Search for the cell housing the specified text and yield its [x, y] center coordinate. 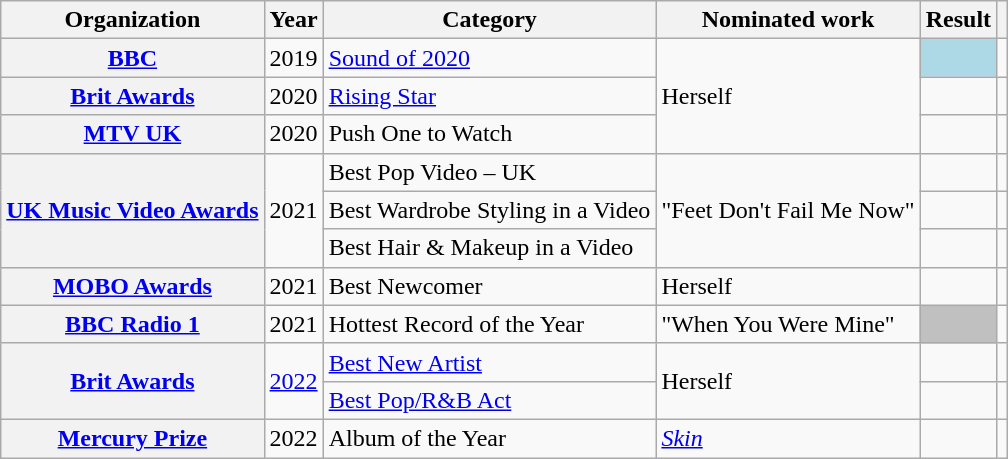
Best Wardrobe Styling in a Video [490, 210]
Best Hair & Makeup in a Video [490, 248]
Best Newcomer [490, 286]
Organization [132, 20]
"When You Were Mine" [788, 324]
Skin [788, 438]
BBC [132, 58]
Rising Star [490, 96]
Category [490, 20]
UK Music Video Awards [132, 210]
MTV UK [132, 134]
Hottest Record of the Year [490, 324]
Push One to Watch [490, 134]
2019 [294, 58]
Year [294, 20]
Best New Artist [490, 362]
Best Pop Video – UK [490, 172]
Best Pop/R&B Act [490, 400]
Sound of 2020 [490, 58]
Album of the Year [490, 438]
Nominated work [788, 20]
MOBO Awards [132, 286]
"Feet Don't Fail Me Now" [788, 210]
Result [958, 20]
Mercury Prize [132, 438]
BBC Radio 1 [132, 324]
